Detect which cell encompasses the target text, then output its (x, y) center coordinate. 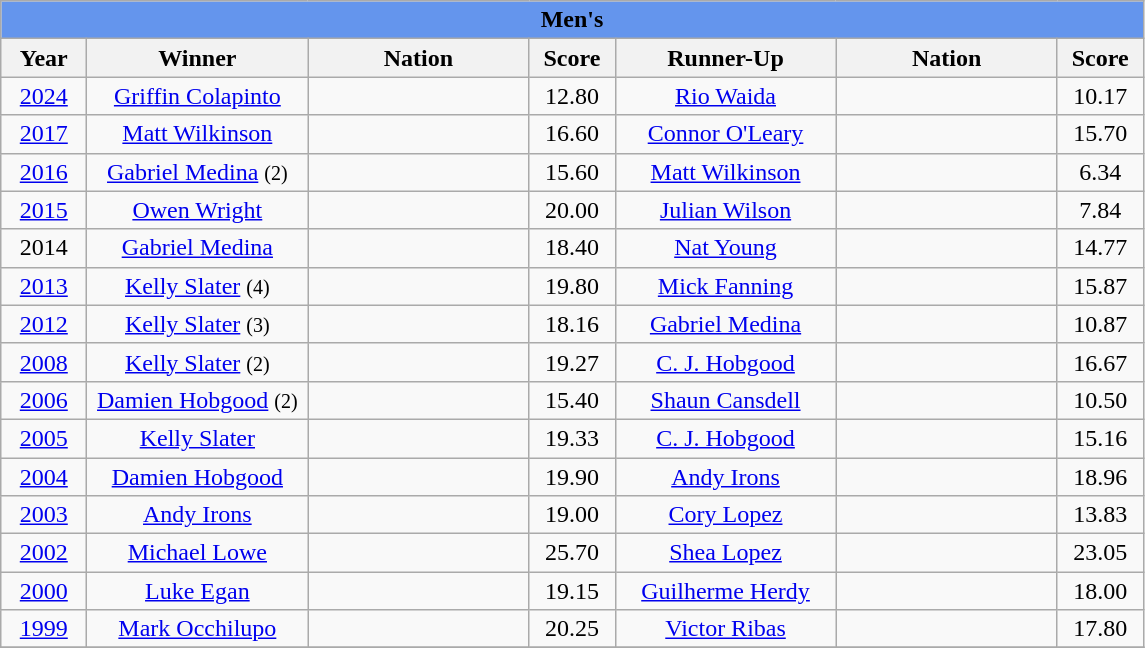
Shaun Cansdell (726, 400)
12.80 (572, 96)
Michael Lowe (198, 553)
20.25 (572, 629)
16.67 (1100, 362)
14.77 (1100, 248)
Runner-Up (726, 58)
17.80 (1100, 629)
23.05 (1100, 553)
18.00 (1100, 591)
10.50 (1100, 400)
18.40 (572, 248)
19.00 (572, 515)
19.33 (572, 438)
Luke Egan (198, 591)
7.84 (1100, 210)
Connor O'Leary (726, 134)
Winner (198, 58)
2013 (44, 286)
15.40 (572, 400)
2017 (44, 134)
2014 (44, 248)
13.83 (1100, 515)
Year (44, 58)
Rio Waida (726, 96)
2012 (44, 324)
Guilherme Herdy (726, 591)
2004 (44, 477)
2003 (44, 515)
Damien Hobgood (2) (198, 400)
Damien Hobgood (198, 477)
Nat Young (726, 248)
2024 (44, 96)
Kelly Slater (4) (198, 286)
20.00 (572, 210)
10.87 (1100, 324)
19.80 (572, 286)
15.60 (572, 172)
Shea Lopez (726, 553)
19.15 (572, 591)
2000 (44, 591)
2016 (44, 172)
Men's (572, 20)
2008 (44, 362)
18.16 (572, 324)
Cory Lopez (726, 515)
Julian Wilson (726, 210)
Owen Wright (198, 210)
19.90 (572, 477)
Victor Ribas (726, 629)
1999 (44, 629)
Kelly Slater (198, 438)
2002 (44, 553)
10.17 (1100, 96)
6.34 (1100, 172)
19.27 (572, 362)
Kelly Slater (3) (198, 324)
25.70 (572, 553)
2015 (44, 210)
16.60 (572, 134)
2005 (44, 438)
15.70 (1100, 134)
Kelly Slater (2) (198, 362)
Mick Fanning (726, 286)
18.96 (1100, 477)
15.87 (1100, 286)
Gabriel Medina (2) (198, 172)
15.16 (1100, 438)
Mark Occhilupo (198, 629)
Griffin Colapinto (198, 96)
2006 (44, 400)
